Return [x, y] of the center of cell containing provided text 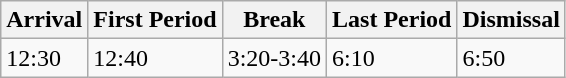
First Period [155, 20]
6:50 [511, 58]
Dismissal [511, 20]
Arrival [44, 20]
Last Period [392, 20]
6:10 [392, 58]
Break [274, 20]
3:20-3:40 [274, 58]
12:40 [155, 58]
12:30 [44, 58]
